Detect which cell encompasses the target text, then output its [X, Y] center coordinate. 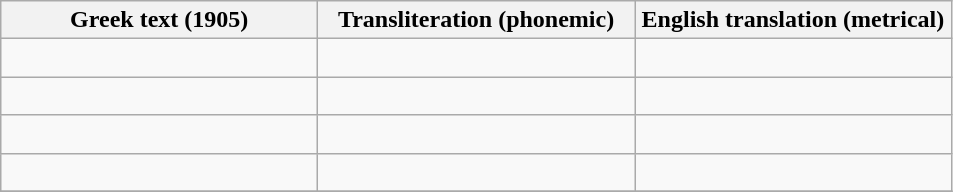
Transliteration (phonemic) [476, 20]
Greek text (1905) [160, 20]
English translation (metrical) [792, 20]
